Determine the [x, y] coordinate at the center of the cell enclosing the given text.  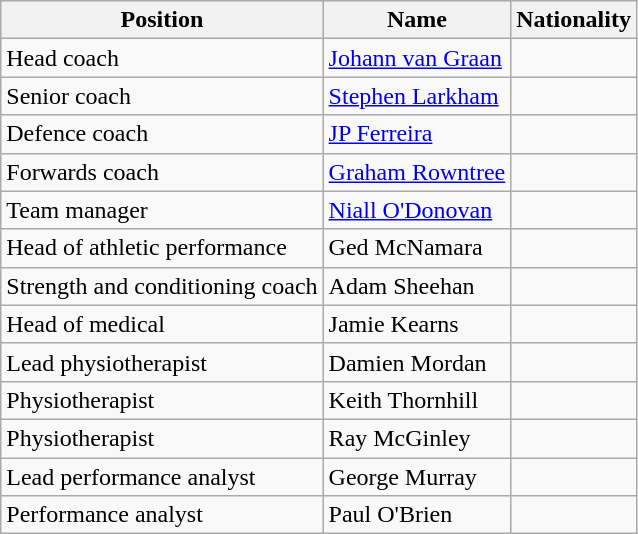
Head of medical [162, 324]
Johann van Graan [417, 58]
Defence coach [162, 134]
Forwards coach [162, 172]
Damien Mordan [417, 362]
Senior coach [162, 96]
Ged McNamara [417, 248]
Head of athletic performance [162, 248]
Strength and conditioning coach [162, 286]
George Murray [417, 477]
Keith Thornhill [417, 400]
Ray McGinley [417, 438]
Adam Sheehan [417, 286]
Performance analyst [162, 515]
Name [417, 20]
Position [162, 20]
Team manager [162, 210]
Lead physiotherapist [162, 362]
Stephen Larkham [417, 96]
JP Ferreira [417, 134]
Lead performance analyst [162, 477]
Nationality [574, 20]
Niall O'Donovan [417, 210]
Graham Rowntree [417, 172]
Paul O'Brien [417, 515]
Jamie Kearns [417, 324]
Head coach [162, 58]
